Provide the [x, y] coordinate of the cell's center where the given text is located.  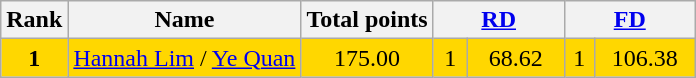
Rank [34, 20]
Hannah Lim / Ye Quan [184, 58]
Name [184, 20]
175.00 [367, 58]
RD [498, 20]
Total points [367, 20]
FD [630, 20]
106.38 [644, 58]
68.62 [516, 58]
